Locate the cell with the specified text and output its [x, y] center coordinate. 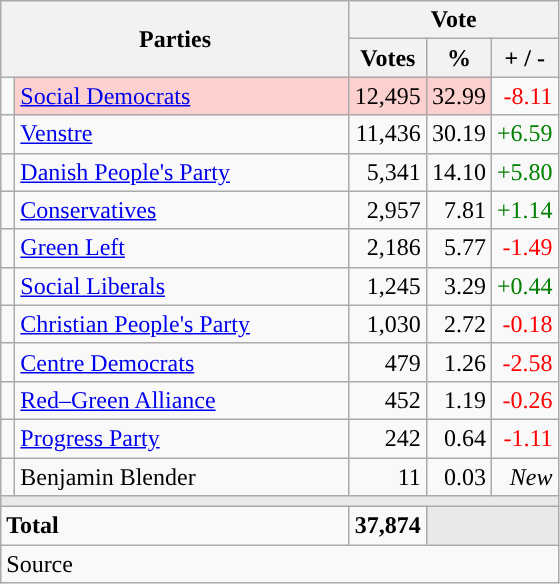
+6.59 [524, 134]
Votes [388, 58]
Red–Green Alliance [182, 400]
2.72 [458, 324]
Parties [176, 39]
Christian People's Party [182, 324]
+0.44 [524, 286]
1.19 [458, 400]
5.77 [458, 248]
Total [176, 526]
3.29 [458, 286]
New [524, 477]
+5.80 [524, 172]
Vote [454, 20]
Social Liberals [182, 286]
-2.58 [524, 362]
+ / - [524, 58]
5,341 [388, 172]
14.10 [458, 172]
-0.26 [524, 400]
11,436 [388, 134]
Progress Party [182, 438]
2,186 [388, 248]
-8.11 [524, 96]
452 [388, 400]
11 [388, 477]
1,245 [388, 286]
-1.11 [524, 438]
2,957 [388, 210]
1.26 [458, 362]
-1.49 [524, 248]
30.19 [458, 134]
7.81 [458, 210]
37,874 [388, 526]
Social Democrats [182, 96]
32.99 [458, 96]
Conservatives [182, 210]
0.03 [458, 477]
12,495 [388, 96]
479 [388, 362]
Danish People's Party [182, 172]
1,030 [388, 324]
+1.14 [524, 210]
Benjamin Blender [182, 477]
242 [388, 438]
Source [280, 564]
Venstre [182, 134]
0.64 [458, 438]
Green Left [182, 248]
Centre Democrats [182, 362]
-0.18 [524, 324]
% [458, 58]
